Pinpoint the cell where the given text exists, returning its (x, y) midpoint coordinate. 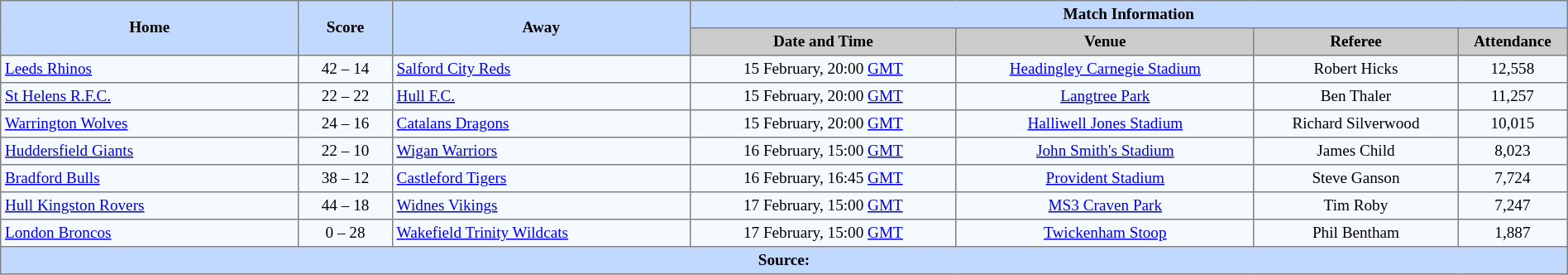
Provident Stadium (1105, 179)
Salford City Reds (541, 70)
Langtree Park (1105, 96)
Catalans Dragons (541, 124)
Date and Time (823, 41)
John Smith's Stadium (1105, 151)
Warrington Wolves (150, 124)
38 – 12 (346, 179)
Score (346, 28)
Bradford Bulls (150, 179)
1,887 (1513, 234)
Widnes Vikings (541, 205)
11,257 (1513, 96)
Wakefield Trinity Wildcats (541, 234)
24 – 16 (346, 124)
Headingley Carnegie Stadium (1105, 70)
MS3 Craven Park (1105, 205)
Venue (1105, 41)
Huddersfield Giants (150, 151)
16 February, 16:45 GMT (823, 179)
Steve Ganson (1355, 179)
Source: (784, 260)
16 February, 15:00 GMT (823, 151)
Referee (1355, 41)
Home (150, 28)
7,724 (1513, 179)
Ben Thaler (1355, 96)
Hull Kingston Rovers (150, 205)
Attendance (1513, 41)
44 – 18 (346, 205)
Robert Hicks (1355, 70)
Halliwell Jones Stadium (1105, 124)
Leeds Rhinos (150, 70)
Hull F.C. (541, 96)
22 – 10 (346, 151)
Away (541, 28)
Match Information (1128, 15)
Twickenham Stoop (1105, 234)
Tim Roby (1355, 205)
St Helens R.F.C. (150, 96)
42 – 14 (346, 70)
Phil Bentham (1355, 234)
Richard Silverwood (1355, 124)
James Child (1355, 151)
8,023 (1513, 151)
22 – 22 (346, 96)
London Broncos (150, 234)
10,015 (1513, 124)
Wigan Warriors (541, 151)
7,247 (1513, 205)
12,558 (1513, 70)
0 – 28 (346, 234)
Castleford Tigers (541, 179)
